Return (X, Y) of the center of cell containing provided text 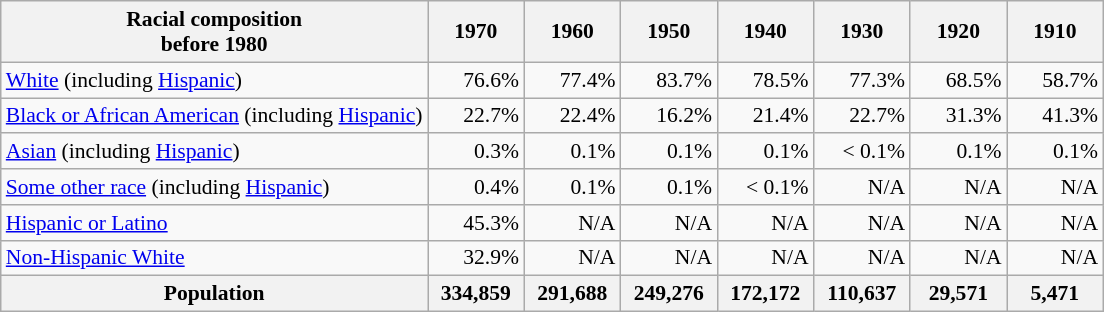
78.5% (766, 80)
0.4% (476, 187)
77.4% (572, 80)
Non-Hispanic White (214, 258)
41.3% (1056, 116)
68.5% (958, 80)
291,688 (572, 294)
1970 (476, 32)
31.3% (958, 116)
83.7% (670, 80)
45.3% (476, 223)
334,859 (476, 294)
58.7% (1056, 80)
5,471 (1056, 294)
16.2% (670, 116)
110,637 (862, 294)
0.3% (476, 152)
249,276 (670, 294)
76.6% (476, 80)
Black or African American (including Hispanic) (214, 116)
21.4% (766, 116)
1950 (670, 32)
29,571 (958, 294)
1910 (1056, 32)
1960 (572, 32)
1920 (958, 32)
1930 (862, 32)
Racial compositionbefore 1980 (214, 32)
22.4% (572, 116)
Asian (including Hispanic) (214, 152)
32.9% (476, 258)
1940 (766, 32)
Population (214, 294)
Some other race (including Hispanic) (214, 187)
White (including Hispanic) (214, 80)
Hispanic or Latino (214, 223)
77.3% (862, 80)
172,172 (766, 294)
